Locate the cell with the specified text and output its (X, Y) center coordinate. 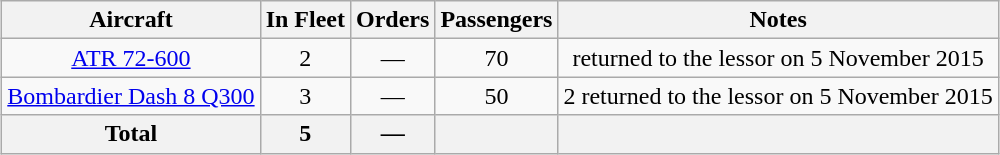
50 (496, 96)
70 (496, 58)
Notes (778, 20)
Passengers (496, 20)
ATR 72-600 (131, 58)
3 (305, 96)
5 (305, 134)
In Fleet (305, 20)
Orders (392, 20)
Total (131, 134)
2 returned to the lessor on 5 November 2015 (778, 96)
Aircraft (131, 20)
returned to the lessor on 5 November 2015 (778, 58)
2 (305, 58)
Bombardier Dash 8 Q300 (131, 96)
